Locate the cell with the specified text and output its [X, Y] center coordinate. 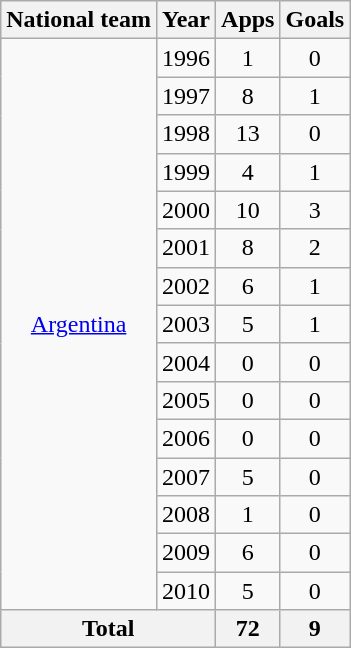
2005 [186, 400]
10 [248, 210]
2009 [186, 553]
2008 [186, 515]
2002 [186, 286]
2007 [186, 477]
72 [248, 629]
3 [315, 210]
Year [186, 20]
2000 [186, 210]
National team [79, 20]
2001 [186, 248]
Apps [248, 20]
2 [315, 248]
Total [108, 629]
13 [248, 134]
1996 [186, 58]
1997 [186, 96]
2003 [186, 324]
4 [248, 172]
Argentina [79, 324]
2006 [186, 438]
2010 [186, 591]
1999 [186, 172]
Goals [315, 20]
1998 [186, 134]
9 [315, 629]
2004 [186, 362]
